Provide the (x, y) coordinate of the cell's center where the given text is located.  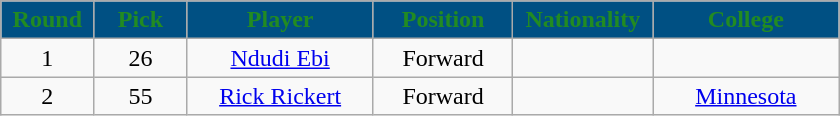
Position (443, 20)
Ndudi Ebi (280, 58)
55 (140, 96)
Nationality (583, 20)
Pick (140, 20)
Player (280, 20)
1 (48, 58)
26 (140, 58)
College (746, 20)
Minnesota (746, 96)
Round (48, 20)
Rick Rickert (280, 96)
2 (48, 96)
